Capture the cell that displays the provided text and extract its [x, y] central coordinate. 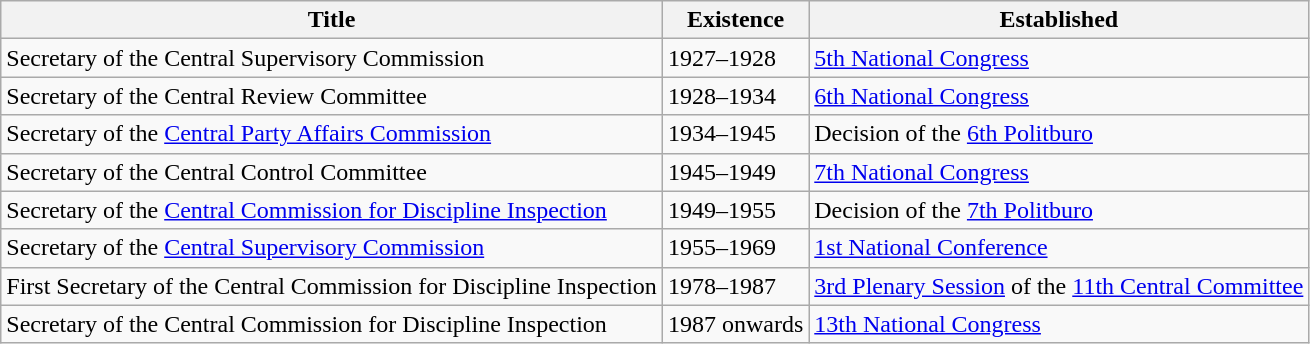
1945–1949 [735, 172]
First Secretary of the Central Commission for Discipline Inspection [332, 286]
Decision of the 6th Politburo [1059, 134]
Decision of the 7th Politburo [1059, 210]
1st National Conference [1059, 248]
5th National Congress [1059, 58]
1934–1945 [735, 134]
7th National Congress [1059, 172]
1927–1928 [735, 58]
6th National Congress [1059, 96]
Secretary of the Central Review Committee [332, 96]
Existence [735, 20]
1955–1969 [735, 248]
13th National Congress [1059, 324]
1928–1934 [735, 96]
1978–1987 [735, 286]
Title [332, 20]
3rd Plenary Session of the 11th Central Committee [1059, 286]
1949–1955 [735, 210]
Secretary of the Central Party Affairs Commission [332, 134]
Established [1059, 20]
Secretary of the Central Control Committee [332, 172]
1987 onwards [735, 324]
